For the text-containing cell, return its midpoint in [x, y] coordinate format. 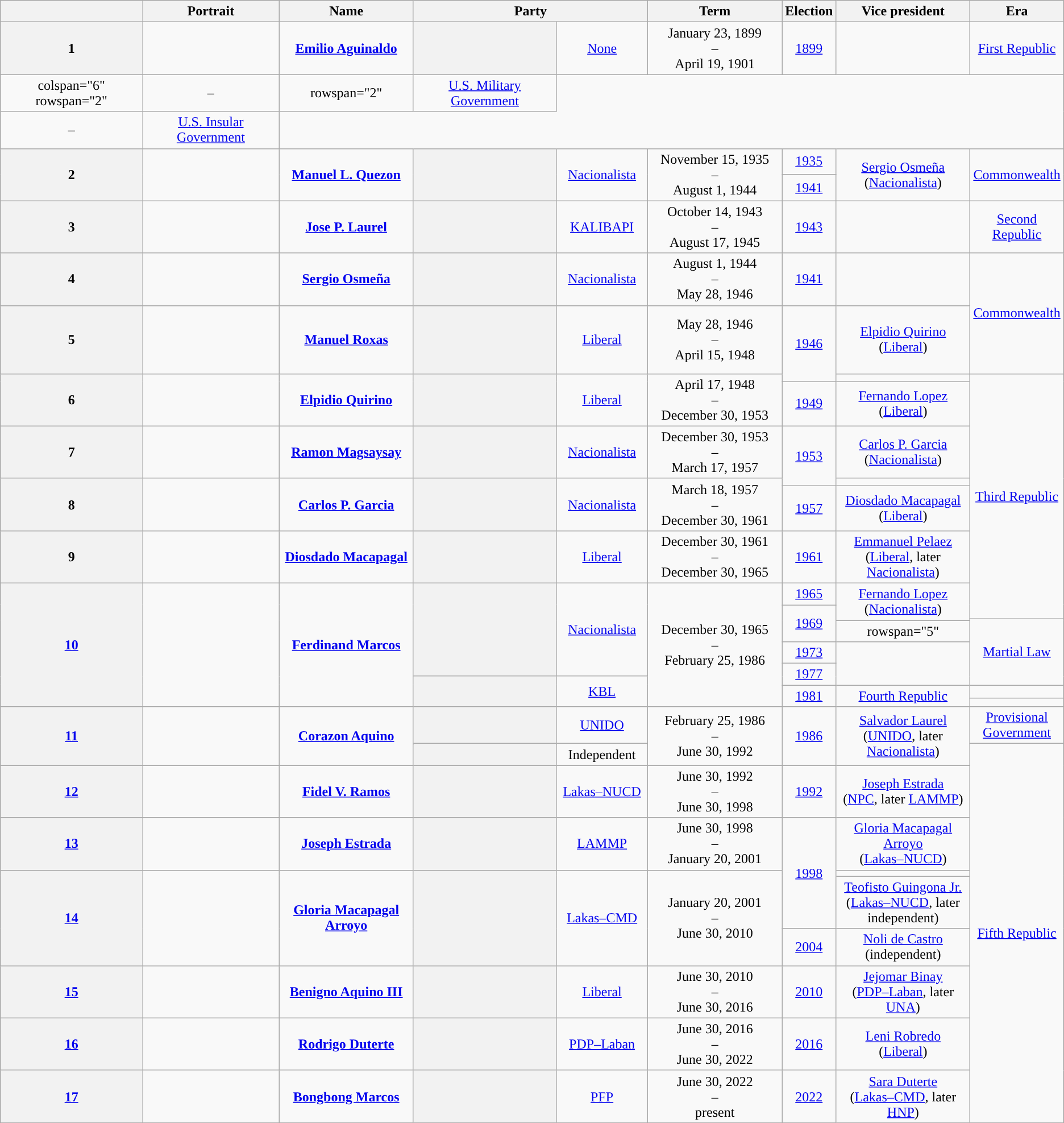
2022 [809, 1096]
December 30, 1965–February 25, 1986 [715, 645]
2004 [809, 947]
1899 [809, 48]
Ramon Magsaysay [346, 452]
PDP–Laban [602, 1044]
2010 [809, 992]
1973 [809, 653]
December 30, 1961–December 30, 1965 [715, 557]
2 [72, 175]
Lakas–NUCD [602, 792]
Carlos P. Garcia(Nacionalista) [903, 452]
Elpidio Quirino(Liberal) [903, 339]
First Republic [1017, 48]
January 20, 2001–June 30, 2010 [715, 918]
Rodrigo Duterte [346, 1044]
Gloria Macapagal Arroyo(Lakas–NUCD) [903, 844]
June 30, 2010–June 30, 2016 [715, 992]
Fourth Republic [903, 696]
1957 [809, 508]
Manuel L. Quezon [346, 175]
KALIBAPI [602, 227]
8 [72, 504]
Leni Robredo(Liberal) [903, 1044]
1977 [809, 674]
Corazon Aquino [346, 736]
Emmanuel Pelaez(Liberal, later Nacionalista) [903, 557]
1981 [809, 696]
Party [530, 11]
Name [346, 11]
Joseph Estrada [346, 844]
4 [72, 279]
Elpidio Quirino [346, 400]
13 [72, 844]
Joseph Estrada(NPC, later LAMMP) [903, 792]
1 [72, 48]
1986 [809, 736]
Bongbong Marcos [346, 1096]
March 18, 1957–December 30, 1961 [715, 504]
Teofisto Guingona Jr.(Lakas–NUCD, later independent) [903, 902]
Sergio Osmeña [346, 279]
Third Republic [1017, 496]
Manuel Roxas [346, 339]
3 [72, 227]
Salvador Laurel(UNIDO, later Nacionalista) [903, 736]
Diosdado Macapagal(Liberal) [903, 508]
U.S. Insular Government [211, 130]
August 1, 1944–May 28, 1946 [715, 279]
2016 [809, 1044]
April 17, 1948–December 30, 1953 [715, 400]
6 [72, 400]
Carlos P. Garcia [346, 504]
1992 [809, 792]
January 23, 1899–April 19, 1901 [715, 48]
Gloria Macapagal Arroyo [346, 918]
Lakas–CMD [602, 918]
December 30, 1953–March 17, 1957 [715, 452]
Sergio Osmeña(Nacionalista) [903, 175]
November 15, 1935–August 1, 1944 [715, 175]
June 30, 1998–January 20, 2001 [715, 844]
11 [72, 736]
16 [72, 1044]
14 [72, 918]
Noli de Castro(independent) [903, 947]
May 28, 1946–April 15, 1948 [715, 339]
1961 [809, 557]
1946 [809, 343]
12 [72, 792]
Fifth Republic [1017, 934]
February 25, 1986–June 30, 1992 [715, 736]
7 [72, 452]
Diosdado Macapagal [346, 557]
Jose P. Laurel [346, 227]
Independent [602, 755]
1949 [809, 404]
Portrait [211, 11]
5 [72, 339]
Provisional Government [1017, 726]
1998 [809, 873]
Second Republic [1017, 227]
LAMMP [602, 844]
UNIDO [602, 726]
Sara Duterte(Lakas–CMD, later HNP) [903, 1096]
U.S. Military Government [484, 93]
June 30, 1992–June 30, 1998 [715, 792]
1943 [809, 227]
Martial Law [1017, 652]
KBL [602, 691]
1969 [809, 623]
1965 [809, 594]
None [602, 48]
June 30, 2022–present [715, 1096]
Election [809, 11]
PFP [602, 1096]
rowspan="2" [346, 93]
1935 [809, 161]
9 [72, 557]
Vice president [903, 11]
Jejomar Binay(PDP–Laban, later UNA) [903, 992]
Benigno Aquino III [346, 992]
colspan="6" rowspan="2" [72, 93]
15 [72, 992]
October 14, 1943–August 17, 1945 [715, 227]
1953 [809, 456]
Fernando Lopez(Nacionalista) [903, 602]
Ferdinand Marcos [346, 645]
Term [715, 11]
Fernando Lopez(Liberal) [903, 404]
Fidel V. Ramos [346, 792]
Era [1017, 11]
Emilio Aguinaldo [346, 48]
17 [72, 1096]
June 30, 2016–June 30, 2022 [715, 1044]
rowspan="5" [903, 631]
10 [72, 645]
